Return (X, Y) of the center of cell containing provided text 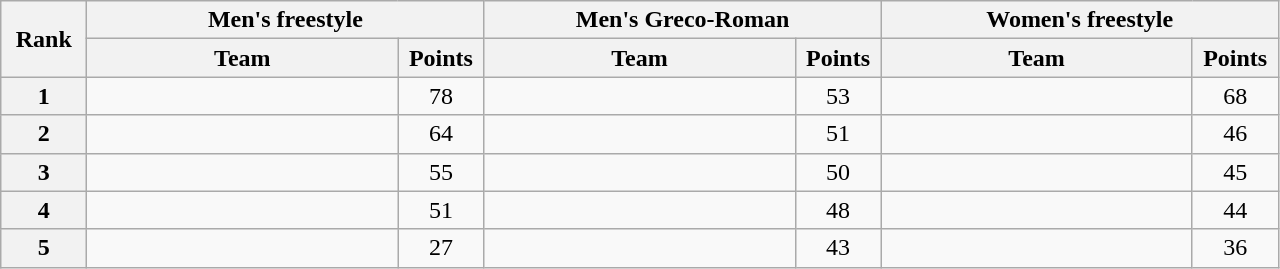
48 (838, 210)
1 (44, 96)
36 (1235, 248)
Men's Greco-Roman (682, 20)
64 (441, 134)
43 (838, 248)
46 (1235, 134)
4 (44, 210)
27 (441, 248)
45 (1235, 172)
68 (1235, 96)
55 (441, 172)
2 (44, 134)
53 (838, 96)
Men's freestyle (286, 20)
78 (441, 96)
Women's freestyle (1080, 20)
3 (44, 172)
50 (838, 172)
Rank (44, 39)
44 (1235, 210)
5 (44, 248)
